Pinpoint the cell where the given text exists, returning its [x, y] midpoint coordinate. 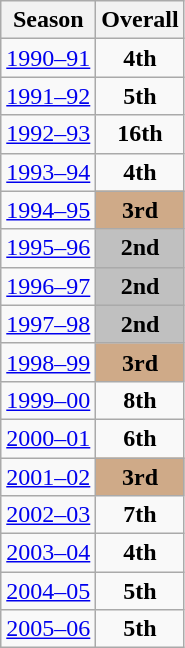
2000–01 [48, 438]
1995–96 [48, 248]
1993–94 [48, 172]
16th [140, 134]
1991–92 [48, 96]
1990–91 [48, 58]
1992–93 [48, 134]
2005–06 [48, 629]
1994–95 [48, 210]
Overall [140, 20]
2003–04 [48, 553]
1996–97 [48, 286]
1998–99 [48, 362]
Season [48, 20]
2002–03 [48, 515]
8th [140, 400]
2001–02 [48, 477]
6th [140, 438]
2004–05 [48, 591]
7th [140, 515]
1997–98 [48, 324]
1999–00 [48, 400]
